For the text-containing cell, return its midpoint in [x, y] coordinate format. 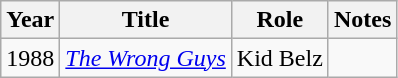
1988 [30, 58]
Title [146, 20]
The Wrong Guys [146, 58]
Year [30, 20]
Notes [362, 20]
Kid Belz [280, 58]
Role [280, 20]
